Pinpoint the cell where the given text exists, returning its [X, Y] midpoint coordinate. 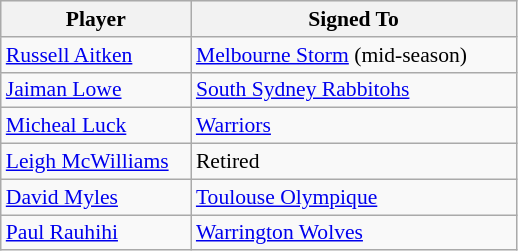
Melbourne Storm (mid-season) [354, 55]
Warrington Wolves [354, 233]
Jaiman Lowe [96, 90]
Signed To [354, 19]
Russell Aitken [96, 55]
Micheal Luck [96, 126]
Player [96, 19]
David Myles [96, 197]
Paul Rauhihi [96, 233]
Toulouse Olympique [354, 197]
South Sydney Rabbitohs [354, 90]
Leigh McWilliams [96, 162]
Retired [354, 162]
Warriors [354, 126]
